From the cell containing the given text, extract its center point as [x, y] coordinate. 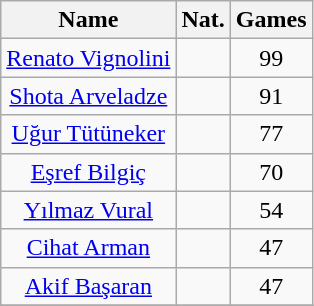
Yılmaz Vural [88, 210]
Akif Başaran [88, 286]
77 [271, 134]
Eşref Bilgiç [88, 172]
99 [271, 58]
70 [271, 172]
Games [271, 20]
Nat. [203, 20]
Uğur Tütüneker [88, 134]
Cihat Arman [88, 248]
91 [271, 96]
Shota Arveladze [88, 96]
54 [271, 210]
Name [88, 20]
Renato Vignolini [88, 58]
